For the text-containing cell, return its midpoint in [X, Y] coordinate format. 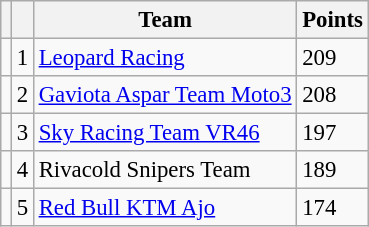
209 [332, 58]
Gaviota Aspar Team Moto3 [165, 95]
208 [332, 95]
197 [332, 133]
Rivacold Snipers Team [165, 170]
1 [22, 58]
5 [22, 208]
Sky Racing Team VR46 [165, 133]
174 [332, 208]
3 [22, 133]
Leopard Racing [165, 58]
189 [332, 170]
Red Bull KTM Ajo [165, 208]
2 [22, 95]
Team [165, 20]
Points [332, 20]
4 [22, 170]
